Locate the cell with the specified text and output its (x, y) center coordinate. 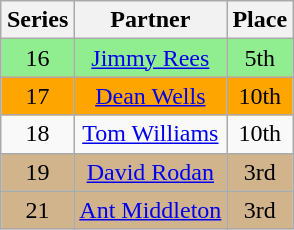
18 (37, 134)
Series (37, 20)
David Rodan (150, 172)
17 (37, 96)
21 (37, 210)
Tom Williams (150, 134)
Partner (150, 20)
19 (37, 172)
Jimmy Rees (150, 58)
16 (37, 58)
5th (260, 58)
Ant Middleton (150, 210)
Dean Wells (150, 96)
Place (260, 20)
